Locate the cell with the specified text and output its [x, y] center coordinate. 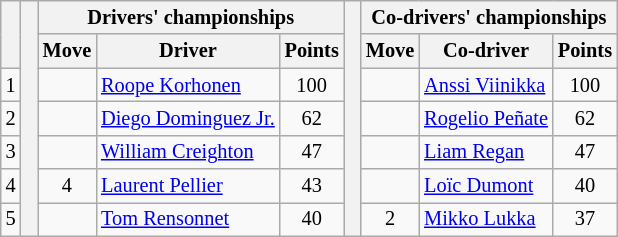
43 [312, 186]
Liam Regan [486, 152]
Diego Dominguez Jr. [188, 118]
Rogelio Peñate [486, 118]
5 [11, 219]
Roope Korhonen [188, 85]
William Creighton [188, 152]
1 [11, 85]
Mikko Lukka [486, 219]
Drivers' championships [191, 17]
3 [11, 152]
Anssi Viinikka [486, 85]
Co-drivers' championships [489, 17]
Driver [188, 51]
37 [585, 219]
Laurent Pellier [188, 186]
Loïc Dumont [486, 186]
Tom Rensonnet [188, 219]
Co-driver [486, 51]
